Provide the [X, Y] coordinate of the cell's center where the given text is located.  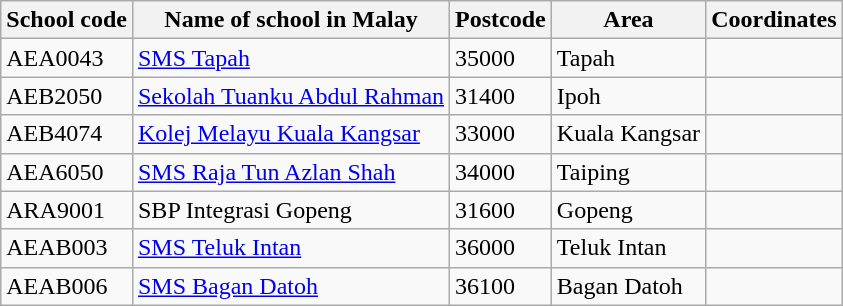
SMS Raja Tun Azlan Shah [290, 172]
AEA0043 [67, 58]
35000 [501, 58]
36000 [501, 248]
Teluk Intan [628, 248]
Kolej Melayu Kuala Kangsar [290, 134]
AEAB003 [67, 248]
ARA9001 [67, 210]
AEAB006 [67, 286]
Bagan Datoh [628, 286]
SMS Bagan Datoh [290, 286]
Area [628, 20]
33000 [501, 134]
Coordinates [774, 20]
34000 [501, 172]
SMS Teluk Intan [290, 248]
Taiping [628, 172]
AEB2050 [67, 96]
Gopeng [628, 210]
31600 [501, 210]
Tapah [628, 58]
AEA6050 [67, 172]
Kuala Kangsar [628, 134]
31400 [501, 96]
Name of school in Malay [290, 20]
Sekolah Tuanku Abdul Rahman [290, 96]
Postcode [501, 20]
Ipoh [628, 96]
36100 [501, 286]
SMS Tapah [290, 58]
School code [67, 20]
SBP Integrasi Gopeng [290, 210]
AEB4074 [67, 134]
